From the cell containing the given text, extract its center point as [x, y] coordinate. 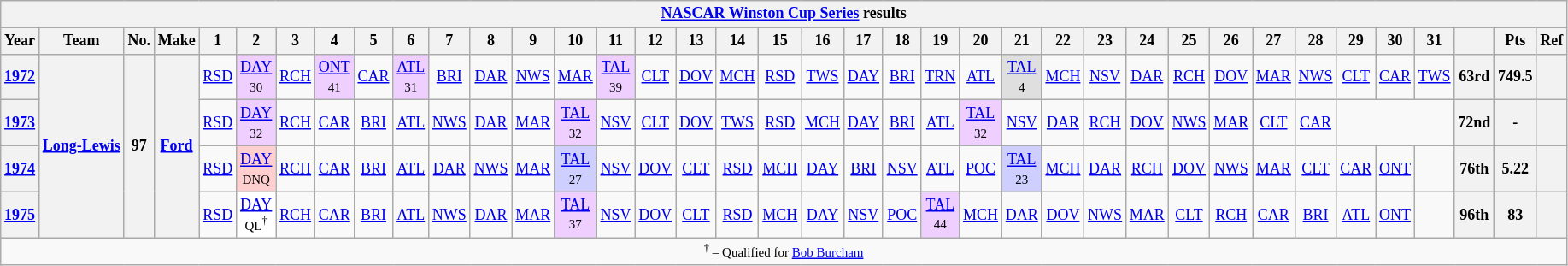
8 [490, 41]
5.22 [1516, 168]
† – Qualified for Bob Burcham [784, 251]
30 [1395, 41]
19 [940, 41]
1 [218, 41]
26 [1231, 41]
25 [1189, 41]
1974 [21, 168]
27 [1274, 41]
3 [296, 41]
TAL37 [576, 215]
TAL27 [576, 168]
10 [576, 41]
ONT41 [334, 77]
Ford [176, 145]
28 [1316, 41]
TAL4 [1022, 77]
96th [1475, 215]
DAYDNQ [256, 168]
749.5 [1516, 77]
11 [615, 41]
TRN [940, 77]
83 [1516, 215]
15 [780, 41]
1972 [21, 77]
TAL23 [1022, 168]
2 [256, 41]
Year [21, 41]
Pts [1516, 41]
29 [1356, 41]
TAL39 [615, 77]
Make [176, 41]
17 [863, 41]
Long-Lewis [81, 145]
72nd [1475, 123]
24 [1147, 41]
Ref [1552, 41]
63rd [1475, 77]
14 [737, 41]
6 [411, 41]
NASCAR Winston Cup Series results [784, 14]
12 [655, 41]
18 [902, 41]
97 [138, 145]
22 [1063, 41]
16 [823, 41]
DAY30 [256, 77]
76th [1475, 168]
23 [1106, 41]
No. [138, 41]
1973 [21, 123]
13 [696, 41]
9 [533, 41]
31 [1434, 41]
21 [1022, 41]
TAL44 [940, 215]
DAY32 [256, 123]
20 [981, 41]
5 [373, 41]
ATL31 [411, 77]
Team [81, 41]
DAYQL† [256, 215]
7 [449, 41]
1975 [21, 215]
- [1516, 123]
4 [334, 41]
